Determine the [x, y] coordinate at the center of the cell enclosing the given text.  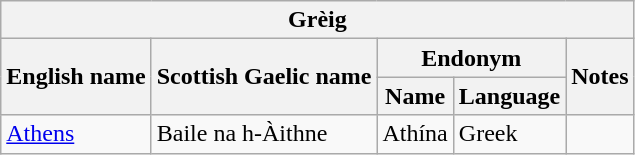
Athína [415, 134]
Notes [600, 77]
English name [76, 77]
Scottish Gaelic name [264, 77]
Athens [76, 134]
Language [509, 96]
Name [415, 96]
Endonym [472, 58]
Baile na h-Àithne [264, 134]
Grèig [318, 20]
Greek [509, 134]
